Identify which cell holds the provided text, then report its [x, y] central coordinate. 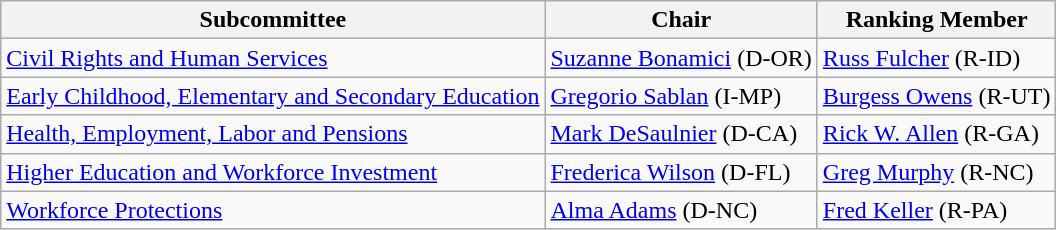
Higher Education and Workforce Investment [273, 172]
Frederica Wilson (D-FL) [681, 172]
Suzanne Bonamici (D-OR) [681, 58]
Health, Employment, Labor and Pensions [273, 134]
Civil Rights and Human Services [273, 58]
Russ Fulcher (R-ID) [936, 58]
Subcommittee [273, 20]
Chair [681, 20]
Workforce Protections [273, 210]
Ranking Member [936, 20]
Gregorio Sablan (I-MP) [681, 96]
Burgess Owens (R-UT) [936, 96]
Rick W. Allen (R-GA) [936, 134]
Alma Adams (D-NC) [681, 210]
Early Childhood, Elementary and Secondary Education [273, 96]
Greg Murphy (R-NC) [936, 172]
Mark DeSaulnier (D-CA) [681, 134]
Fred Keller (R-PA) [936, 210]
